Return the [X, Y] coordinate for the center point of the cell that contains the specified text.  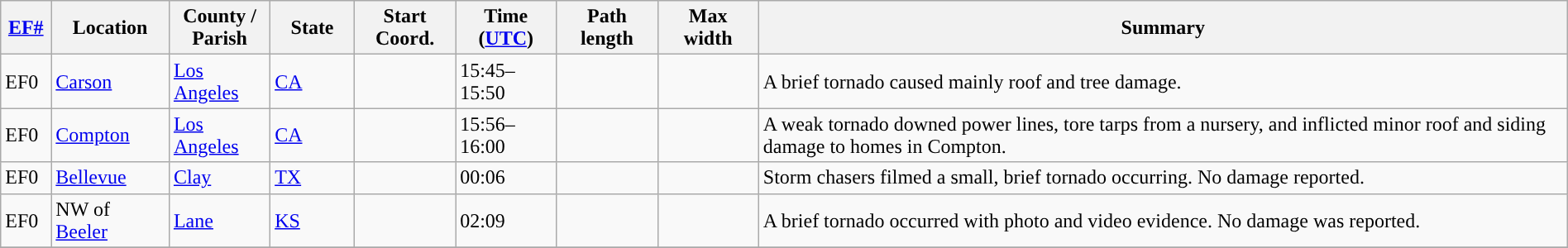
Summary [1163, 28]
A brief tornado occurred with photo and video evidence. No damage was reported. [1163, 220]
Start Coord. [404, 28]
A weak tornado downed power lines, tore tarps from a nursery, and inflicted minor roof and siding damage to homes in Compton. [1163, 136]
Lane [219, 220]
Path length [607, 28]
State [313, 28]
02:09 [506, 220]
County / Parish [219, 28]
15:45–15:50 [506, 81]
EF# [26, 28]
Clay [219, 178]
Bellevue [111, 178]
00:06 [506, 178]
A brief tornado caused mainly roof and tree damage. [1163, 81]
Max width [708, 28]
Time (UTC) [506, 28]
Carson [111, 81]
TX [313, 178]
15:56–16:00 [506, 136]
Location [111, 28]
KS [313, 220]
Compton [111, 136]
NW of Beeler [111, 220]
Storm chasers filmed a small, brief tornado occurring. No damage reported. [1163, 178]
